Determine the (x, y) coordinate at the center of the cell enclosing the given text.  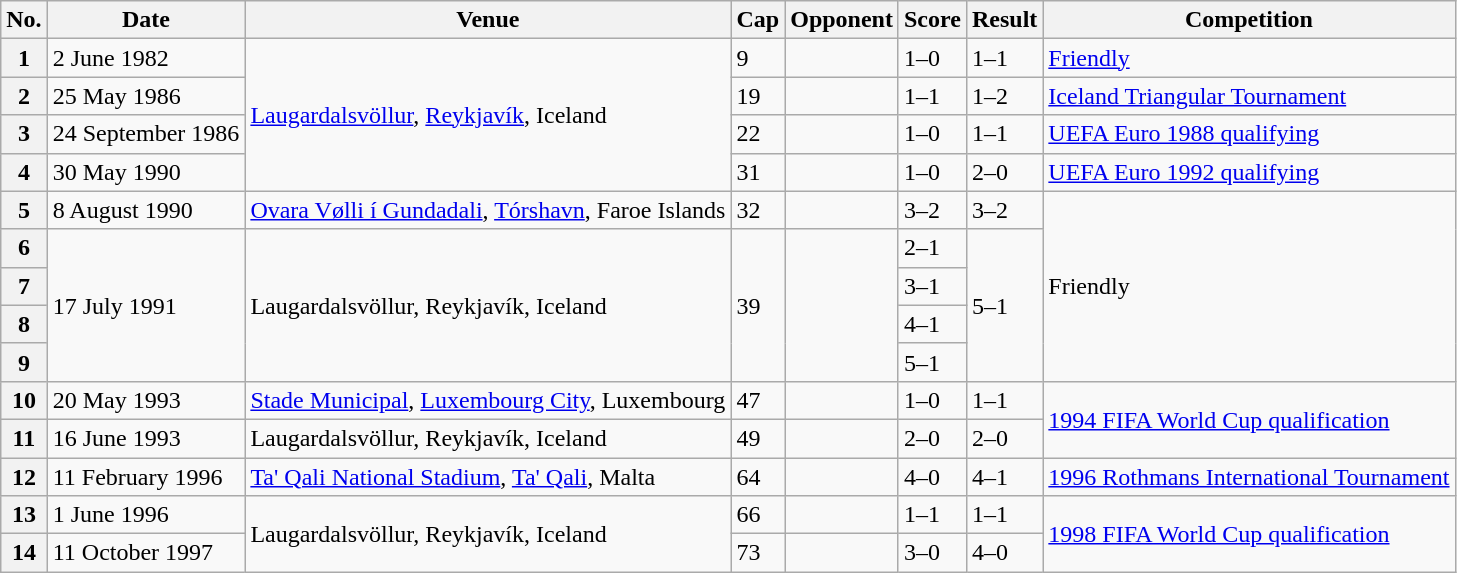
11 October 1997 (146, 553)
5 (24, 210)
Date (146, 20)
Ta' Qali National Stadium, Ta' Qali, Malta (488, 477)
1994 FIFA World Cup qualification (1249, 419)
3–1 (932, 286)
22 (758, 134)
Result (1004, 20)
49 (758, 438)
32 (758, 210)
UEFA Euro 1988 qualifying (1249, 134)
6 (24, 248)
2–1 (932, 248)
31 (758, 172)
25 May 1986 (146, 96)
1998 FIFA World Cup qualification (1249, 534)
7 (24, 286)
39 (758, 305)
Cap (758, 20)
19 (758, 96)
30 May 1990 (146, 172)
14 (24, 553)
24 September 1986 (146, 134)
10 (24, 400)
73 (758, 553)
Opponent (842, 20)
Venue (488, 20)
66 (758, 515)
4 (24, 172)
64 (758, 477)
8 August 1990 (146, 210)
UEFA Euro 1992 qualifying (1249, 172)
8 (24, 324)
Score (932, 20)
2 (24, 96)
1–2 (1004, 96)
16 June 1993 (146, 438)
3 (24, 134)
20 May 1993 (146, 400)
3–0 (932, 553)
12 (24, 477)
No. (24, 20)
1 (24, 58)
17 July 1991 (146, 305)
Stade Municipal, Luxembourg City, Luxembourg (488, 400)
Iceland Triangular Tournament (1249, 96)
1996 Rothmans International Tournament (1249, 477)
1 June 1996 (146, 515)
13 (24, 515)
47 (758, 400)
2 June 1982 (146, 58)
Competition (1249, 20)
11 February 1996 (146, 477)
Ovara Vølli í Gundadali, Tórshavn, Faroe Islands (488, 210)
11 (24, 438)
